Capture the cell that displays the provided text and extract its [x, y] central coordinate. 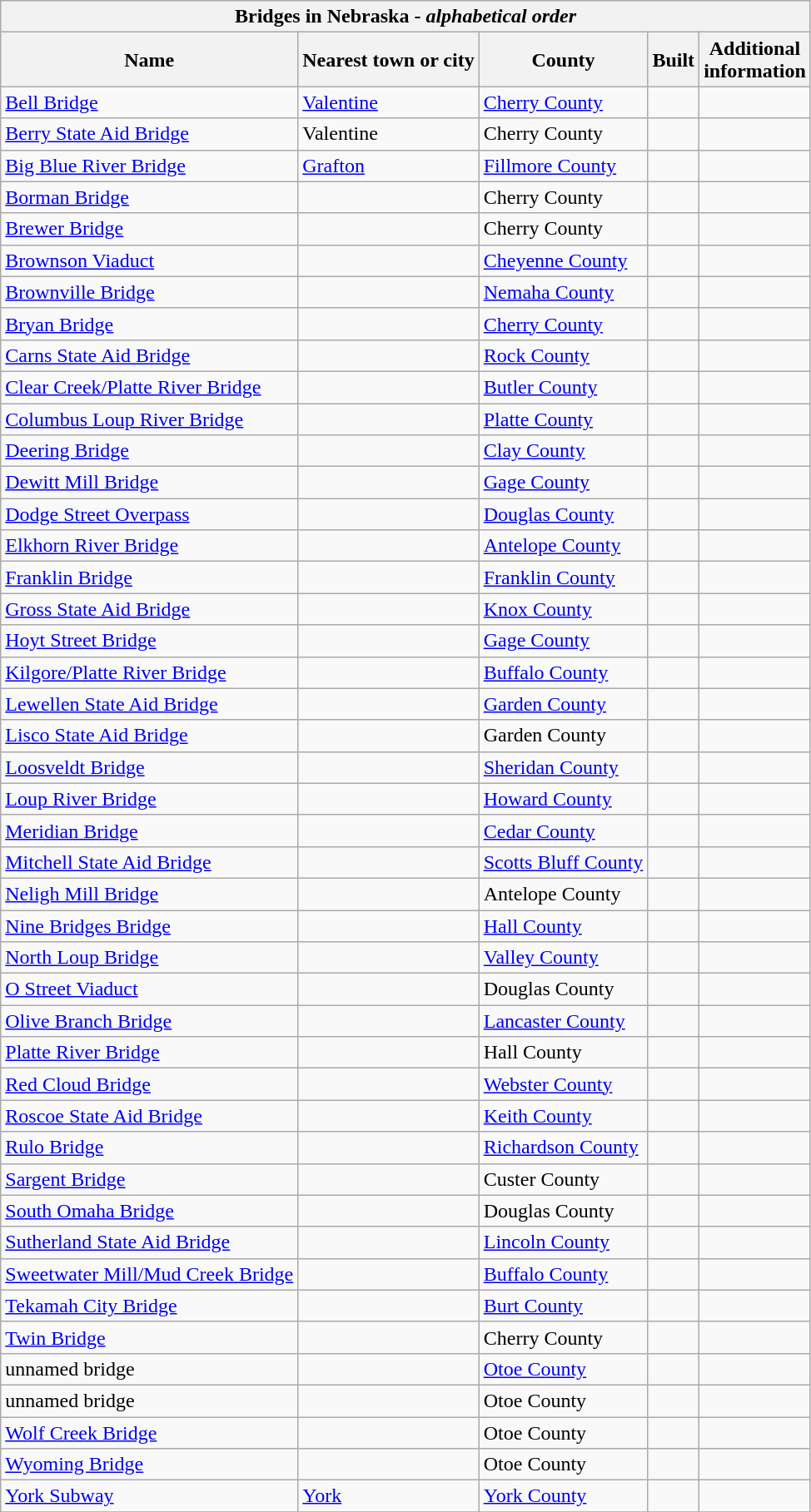
Roscoe State Aid Bridge [150, 1116]
Red Cloud Bridge [150, 1084]
Loosveldt Bridge [150, 767]
Dodge Street Overpass [150, 514]
Brewer Bridge [150, 229]
Additionalinformation [755, 60]
Dewitt Mill Bridge [150, 483]
Sheridan County [563, 767]
Carns State Aid Bridge [150, 355]
Deering Bridge [150, 451]
Wyoming Bridge [150, 1465]
Bell Bridge [150, 102]
Bryan Bridge [150, 324]
Franklin Bridge [150, 578]
Sweetwater Mill/Mud Creek Bridge [150, 1274]
Rulo Bridge [150, 1148]
Howard County [563, 799]
York Subway [150, 1496]
Sutherland State Aid Bridge [150, 1242]
Loup River Bridge [150, 799]
County [563, 60]
Gross State Aid Bridge [150, 609]
Borman Bridge [150, 197]
Kilgore/Platte River Bridge [150, 672]
Elkhorn River Bridge [150, 546]
North Loup Bridge [150, 958]
Mitchell State Aid Bridge [150, 862]
Butler County [563, 387]
Rock County [563, 355]
Cheyenne County [563, 260]
Sargent Bridge [150, 1179]
Franklin County [563, 578]
Cedar County [563, 830]
Wolf Creek Bridge [150, 1432]
Nemaha County [563, 292]
Neligh Mill Bridge [150, 894]
Keith County [563, 1116]
Burt County [563, 1306]
York County [563, 1496]
Brownville Bridge [150, 292]
Webster County [563, 1084]
Lincoln County [563, 1242]
Lewellen State Aid Bridge [150, 704]
Brownson Viaduct [150, 260]
Scotts Bluff County [563, 862]
Clay County [563, 451]
Nearest town or city [388, 60]
Olive Branch Bridge [150, 1021]
Knox County [563, 609]
Valley County [563, 958]
South Omaha Bridge [150, 1211]
Built [674, 60]
Bridges in Nebraska - alphabetical order [406, 17]
York [388, 1496]
Platte County [563, 419]
Berry State Aid Bridge [150, 134]
Lancaster County [563, 1021]
Columbus Loup River Bridge [150, 419]
Fillmore County [563, 166]
Lisco State Aid Bridge [150, 736]
Custer County [563, 1179]
Richardson County [563, 1148]
Grafton [388, 166]
Nine Bridges Bridge [150, 926]
Name [150, 60]
Hoyt Street Bridge [150, 641]
Tekamah City Bridge [150, 1306]
Big Blue River Bridge [150, 166]
Twin Bridge [150, 1337]
Platte River Bridge [150, 1053]
Meridian Bridge [150, 830]
Clear Creek/Platte River Bridge [150, 387]
O Street Viaduct [150, 989]
